Find where the given text appears and provide that cell's center as (X, Y) coordinate. 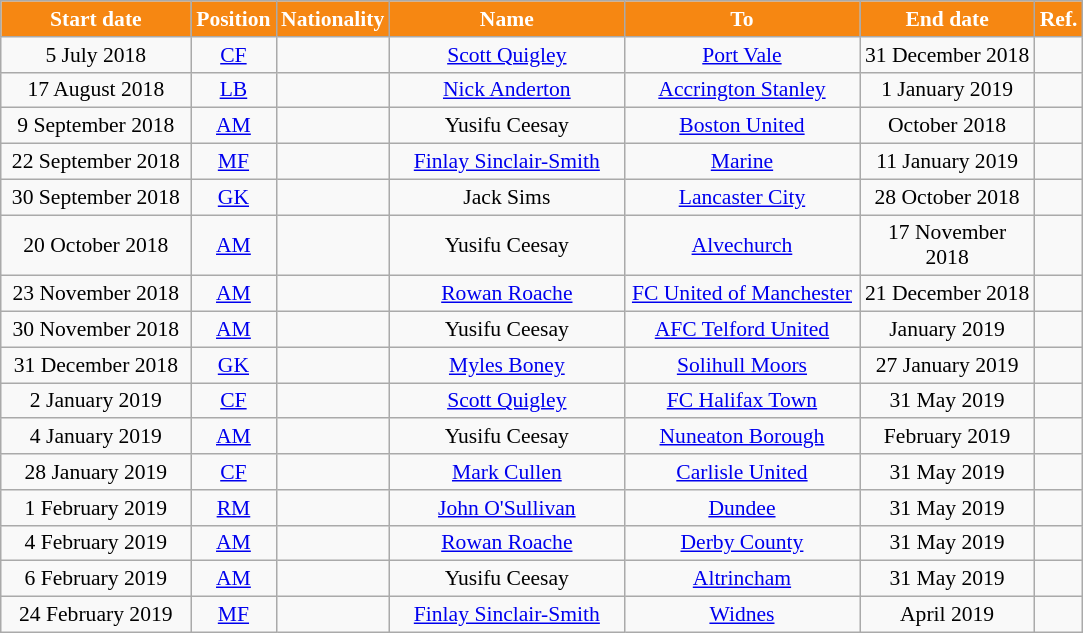
February 2019 (948, 437)
To (742, 19)
Boston United (742, 126)
Name (506, 19)
17 November 2018 (948, 246)
Position (234, 19)
23 November 2018 (96, 294)
4 January 2019 (96, 437)
Ref. (1059, 19)
27 January 2019 (948, 365)
Widnes (742, 615)
Derby County (742, 543)
April 2019 (948, 615)
9 September 2018 (96, 126)
Accrington Stanley (742, 90)
21 December 2018 (948, 294)
Start date (96, 19)
RM (234, 508)
1 January 2019 (948, 90)
Lancaster City (742, 197)
Nuneaton Borough (742, 437)
Port Vale (742, 55)
FC United of Manchester (742, 294)
28 October 2018 (948, 197)
Carlisle United (742, 472)
11 January 2019 (948, 162)
October 2018 (948, 126)
20 October 2018 (96, 246)
John O'Sullivan (506, 508)
January 2019 (948, 330)
30 September 2018 (96, 197)
28 January 2019 (96, 472)
2 January 2019 (96, 401)
FC Halifax Town (742, 401)
4 February 2019 (96, 543)
1 February 2019 (96, 508)
LB (234, 90)
24 February 2019 (96, 615)
Myles Boney (506, 365)
Nick Anderton (506, 90)
Mark Cullen (506, 472)
Dundee (742, 508)
5 July 2018 (96, 55)
Solihull Moors (742, 365)
Marine (742, 162)
Altrincham (742, 579)
17 August 2018 (96, 90)
AFC Telford United (742, 330)
Jack Sims (506, 197)
Nationality (332, 19)
Alvechurch (742, 246)
6 February 2019 (96, 579)
22 September 2018 (96, 162)
End date (948, 19)
30 November 2018 (96, 330)
